Determine the (x, y) coordinate at the center of the cell enclosing the given text.  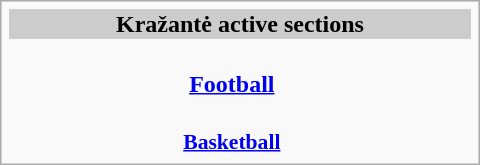
Basketball (232, 129)
Kražantė active sections (240, 24)
Football (232, 70)
